Return (X, Y) of the center of cell containing provided text 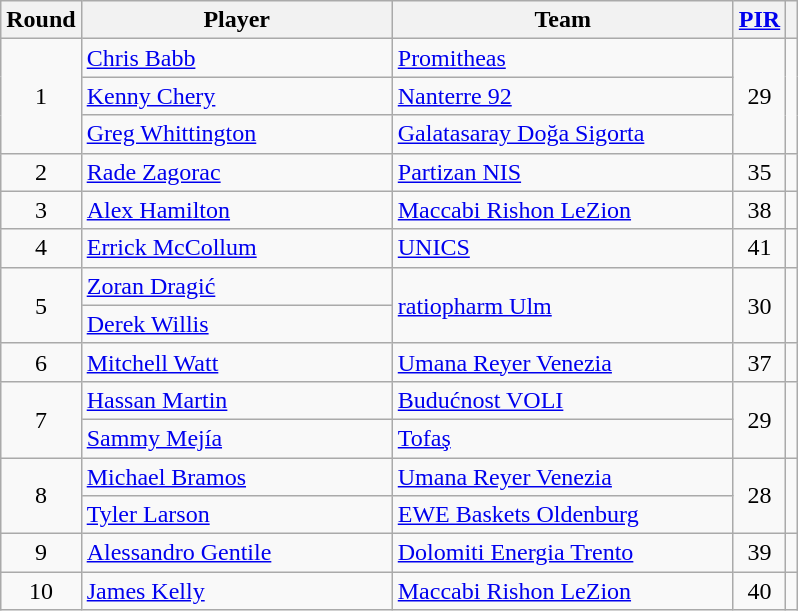
Budućnost VOLI (562, 400)
1 (41, 96)
Errick McCollum (236, 248)
PIR (759, 20)
Round (41, 20)
Team (562, 20)
8 (41, 496)
28 (759, 496)
Derek Willis (236, 324)
Partizan NIS (562, 172)
Mitchell Watt (236, 362)
Alex Hamilton (236, 210)
Promitheas (562, 58)
35 (759, 172)
4 (41, 248)
38 (759, 210)
Michael Bramos (236, 477)
5 (41, 305)
10 (41, 591)
2 (41, 172)
Galatasaray Doğa Sigorta (562, 134)
EWE Baskets Oldenburg (562, 515)
Tofaş (562, 438)
Rade Zagorac (236, 172)
30 (759, 305)
Nanterre 92 (562, 96)
41 (759, 248)
Tyler Larson (236, 515)
37 (759, 362)
Kenny Chery (236, 96)
Sammy Mejía (236, 438)
9 (41, 553)
40 (759, 591)
Chris Babb (236, 58)
7 (41, 419)
Greg Whittington (236, 134)
James Kelly (236, 591)
3 (41, 210)
Zoran Dragić (236, 286)
Hassan Martin (236, 400)
UNICS (562, 248)
Player (236, 20)
Alessandro Gentile (236, 553)
ratiopharm Ulm (562, 305)
6 (41, 362)
Dolomiti Energia Trento (562, 553)
39 (759, 553)
